Provide the (x, y) coordinate of the cell's center where the given text is located.  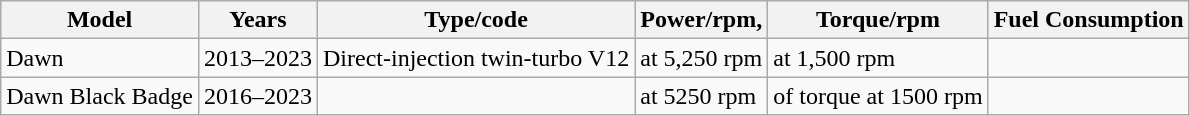
at 5250 rpm (702, 96)
Dawn (100, 58)
Fuel Consumption (1088, 20)
Type/code (476, 20)
Model (100, 20)
Dawn Black Badge (100, 96)
Power/rpm, (702, 20)
2013–2023 (258, 58)
Direct-injection twin-turbo V12 (476, 58)
2016–2023 (258, 96)
Torque/rpm (878, 20)
at 5,250 rpm (702, 58)
of torque at 1500 rpm (878, 96)
Years (258, 20)
at 1,500 rpm (878, 58)
